Determine the (x, y) coordinate at the center of the cell enclosing the given text.  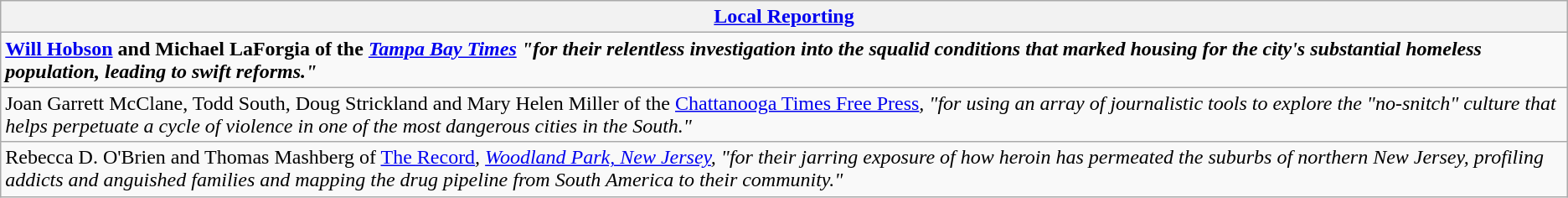
Local Reporting (784, 17)
